Extract the [x, y] coordinate from the center of the cell holding the provided text.  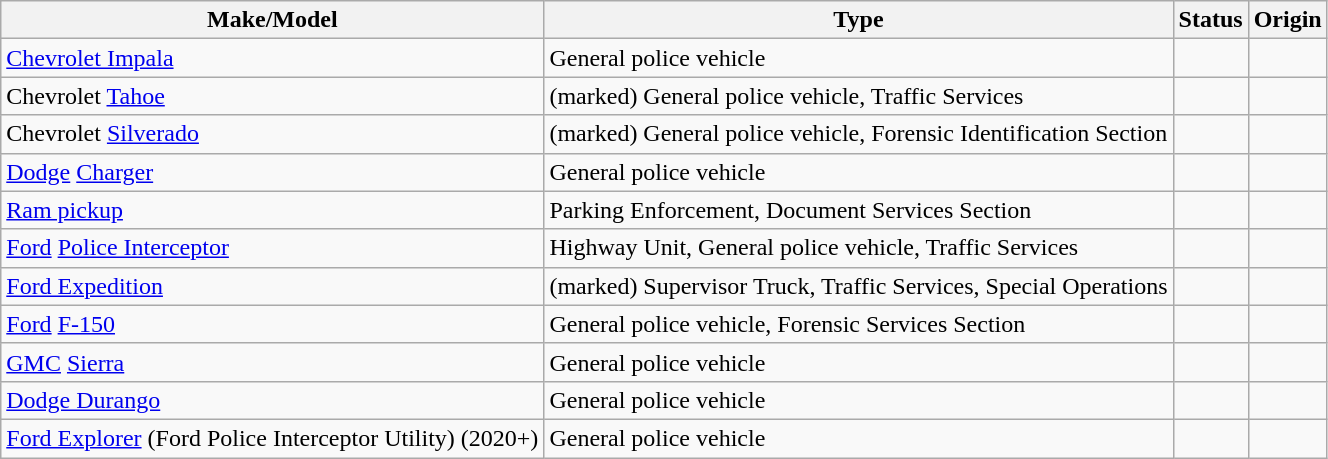
Highway Unit, General police vehicle, Traffic Services [858, 248]
Dodge Durango [272, 400]
Ford Police Interceptor [272, 248]
(marked) General police vehicle, Traffic Services [858, 96]
Chevrolet Impala [272, 58]
GMC Sierra [272, 362]
Dodge Charger [272, 172]
Parking Enforcement, Document Services Section [858, 210]
General police vehicle, Forensic Services Section [858, 324]
Ford Expedition [272, 286]
Type [858, 20]
Ford Explorer (Ford Police Interceptor Utility) (2020+) [272, 438]
Origin [1288, 20]
(marked) Supervisor Truck, Traffic Services, Special Operations [858, 286]
Chevrolet Silverado [272, 134]
Ram pickup [272, 210]
(marked) General police vehicle, Forensic Identification Section [858, 134]
Ford F-150 [272, 324]
Make/Model [272, 20]
Chevrolet Tahoe [272, 96]
Status [1210, 20]
